Extract the [X, Y] coordinate from the center of the cell holding the provided text.  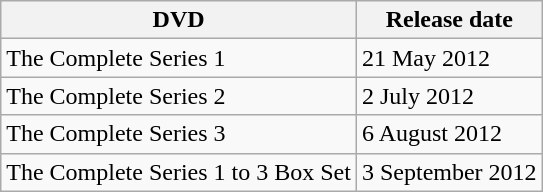
The Complete Series 3 [179, 134]
3 September 2012 [449, 172]
2 July 2012 [449, 96]
DVD [179, 20]
The Complete Series 2 [179, 96]
The Complete Series 1 to 3 Box Set [179, 172]
The Complete Series 1 [179, 58]
Release date [449, 20]
6 August 2012 [449, 134]
21 May 2012 [449, 58]
